Identify which cell holds the provided text, then report its (x, y) central coordinate. 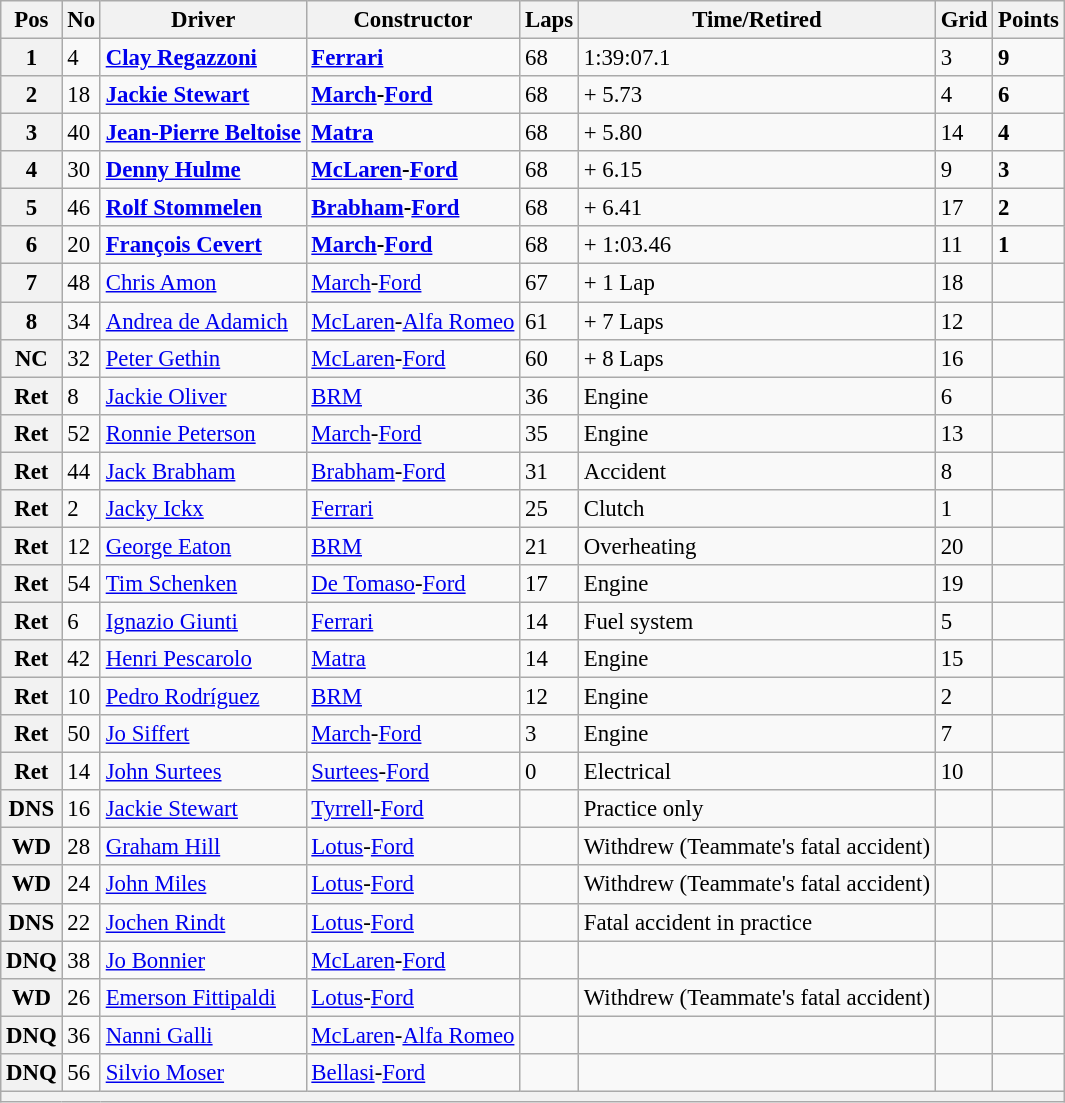
15 (964, 659)
31 (550, 471)
+ 5.73 (756, 95)
Emerson Fittipaldi (203, 997)
67 (550, 283)
François Cevert (203, 245)
+ 8 Laps (756, 358)
Grid (964, 20)
Time/Retired (756, 20)
Driver (203, 20)
19 (964, 584)
NC (32, 358)
60 (550, 358)
52 (81, 433)
+ 5.80 (756, 133)
Peter Gethin (203, 358)
Rolf Stommelen (203, 208)
0 (550, 772)
Nanni Galli (203, 1035)
Jo Siffert (203, 734)
50 (81, 734)
+ 6.41 (756, 208)
32 (81, 358)
+ 1 Lap (756, 283)
40 (81, 133)
Laps (550, 20)
38 (81, 960)
Jean-Pierre Beltoise (203, 133)
Henri Pescarolo (203, 659)
1:39:07.1 (756, 58)
Andrea de Adamich (203, 321)
Tim Schenken (203, 584)
56 (81, 1073)
George Eaton (203, 546)
Electrical (756, 772)
Constructor (413, 20)
30 (81, 170)
Accident (756, 471)
Jackie Oliver (203, 396)
Chris Amon (203, 283)
Fatal accident in practice (756, 922)
61 (550, 321)
28 (81, 847)
25 (550, 509)
Overheating (756, 546)
Fuel system (756, 621)
Ignazio Giunti (203, 621)
44 (81, 471)
+ 1:03.46 (756, 245)
+ 6.15 (756, 170)
Jochen Rindt (203, 922)
Ronnie Peterson (203, 433)
John Miles (203, 885)
Clay Regazzoni (203, 58)
54 (81, 584)
Jack Brabham (203, 471)
Bellasi-Ford (413, 1073)
13 (964, 433)
34 (81, 321)
21 (550, 546)
John Surtees (203, 772)
Graham Hill (203, 847)
Jacky Ickx (203, 509)
Pedro Rodríguez (203, 697)
Clutch (756, 509)
De Tomaso-Ford (413, 584)
Points (1028, 20)
Tyrrell-Ford (413, 809)
Pos (32, 20)
No (81, 20)
42 (81, 659)
24 (81, 885)
46 (81, 208)
Silvio Moser (203, 1073)
Surtees-Ford (413, 772)
48 (81, 283)
26 (81, 997)
Jo Bonnier (203, 960)
+ 7 Laps (756, 321)
22 (81, 922)
Denny Hulme (203, 170)
35 (550, 433)
11 (964, 245)
Practice only (756, 809)
